Search for the cell housing the specified text and yield its [X, Y] center coordinate. 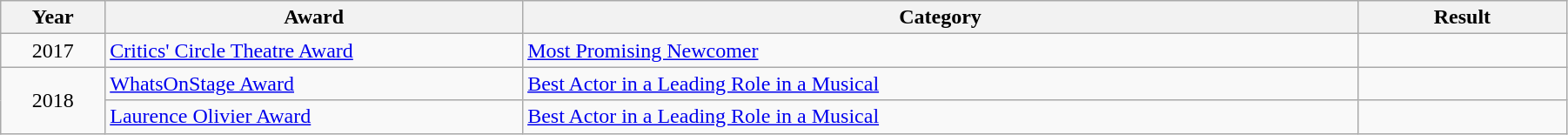
Year [53, 17]
2018 [53, 100]
WhatsOnStage Award [314, 84]
Laurence Olivier Award [314, 117]
2017 [53, 51]
Result [1462, 17]
Award [314, 17]
Category [941, 17]
Critics' Circle Theatre Award [314, 51]
Most Promising Newcomer [941, 51]
